Pinpoint the cell where the given text exists, returning its (X, Y) midpoint coordinate. 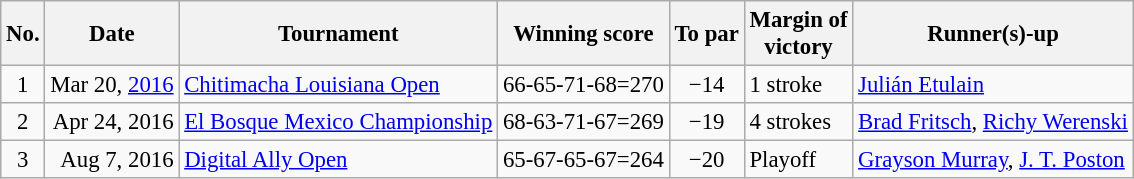
Apr 24, 2016 (112, 122)
To par (706, 34)
Tournament (338, 34)
−19 (706, 122)
Julián Etulain (993, 85)
3 (23, 160)
68-63-71-67=269 (584, 122)
66-65-71-68=270 (584, 85)
Margin ofvictory (798, 34)
2 (23, 122)
1 stroke (798, 85)
1 (23, 85)
Mar 20, 2016 (112, 85)
Date (112, 34)
No. (23, 34)
Digital Ally Open (338, 160)
Brad Fritsch, Richy Werenski (993, 122)
Runner(s)-up (993, 34)
El Bosque Mexico Championship (338, 122)
Grayson Murray, J. T. Poston (993, 160)
Playoff (798, 160)
−20 (706, 160)
Winning score (584, 34)
Chitimacha Louisiana Open (338, 85)
−14 (706, 85)
4 strokes (798, 122)
Aug 7, 2016 (112, 160)
65-67-65-67=264 (584, 160)
